Output the [X, Y] coordinate of the center of the cell containing the given text.  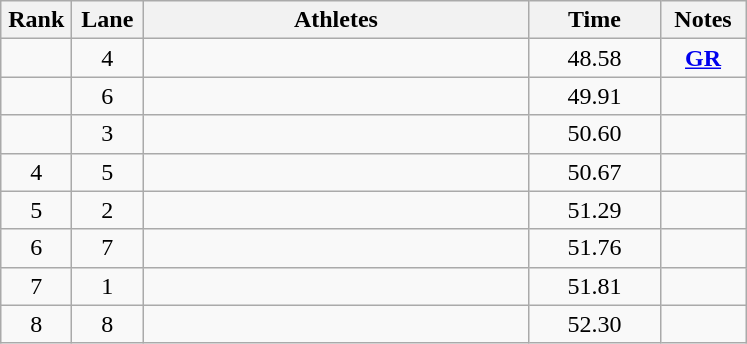
50.60 [594, 134]
GR [703, 58]
1 [108, 286]
Notes [703, 20]
50.67 [594, 172]
Lane [108, 20]
48.58 [594, 58]
51.76 [594, 248]
Athletes [336, 20]
51.81 [594, 286]
Rank [36, 20]
49.91 [594, 96]
2 [108, 210]
52.30 [594, 324]
51.29 [594, 210]
Time [594, 20]
3 [108, 134]
